Determine the [x, y] coordinate at the center of the cell enclosing the given text.  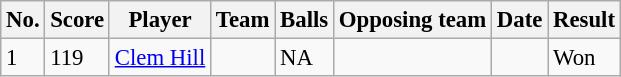
Player [160, 20]
Result [584, 20]
1 [23, 58]
Opposing team [412, 20]
NA [304, 58]
Score [78, 20]
Won [584, 58]
No. [23, 20]
Date [520, 20]
119 [78, 58]
Team [243, 20]
Clem Hill [160, 58]
Balls [304, 20]
